Return (x, y) of the center of cell containing provided text 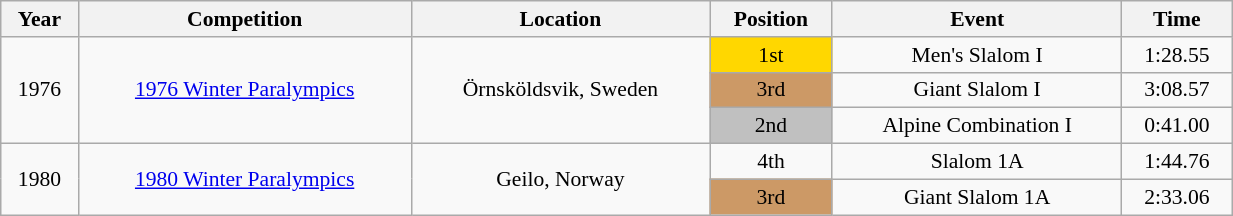
2nd (772, 126)
Event (977, 19)
1976 Winter Paralympics (244, 90)
Men's Slalom I (977, 55)
Competition (244, 19)
Örnsköldsvik, Sweden (560, 90)
1:44.76 (1177, 162)
1980 Winter Paralympics (244, 180)
Location (560, 19)
1st (772, 55)
0:41.00 (1177, 126)
Time (1177, 19)
3:08.57 (1177, 90)
Alpine Combination I (977, 126)
2:33.06 (1177, 197)
Geilo, Norway (560, 180)
1:28.55 (1177, 55)
1980 (40, 180)
1976 (40, 90)
Giant Slalom 1A (977, 197)
Position (772, 19)
Giant Slalom I (977, 90)
4th (772, 162)
Year (40, 19)
Slalom 1A (977, 162)
